Provide the [X, Y] coordinate of the cell's center where the given text is located.  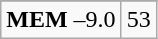
MEM –9.0 [61, 20]
53 [138, 20]
